Determine the [X, Y] coordinate at the center of the cell enclosing the given text.  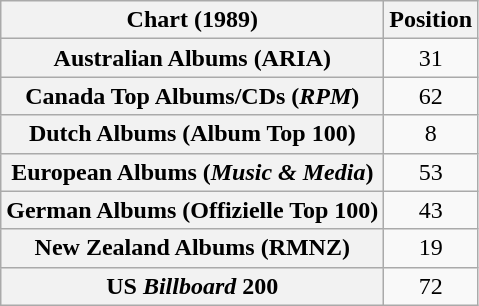
53 [431, 172]
31 [431, 58]
US Billboard 200 [192, 286]
Position [431, 20]
German Albums (Offizielle Top 100) [192, 210]
62 [431, 96]
European Albums (Music & Media) [192, 172]
Australian Albums (ARIA) [192, 58]
43 [431, 210]
72 [431, 286]
Canada Top Albums/CDs (RPM) [192, 96]
8 [431, 134]
Chart (1989) [192, 20]
19 [431, 248]
Dutch Albums (Album Top 100) [192, 134]
New Zealand Albums (RMNZ) [192, 248]
